Determine the (X, Y) coordinate at the center of the cell enclosing the given text.  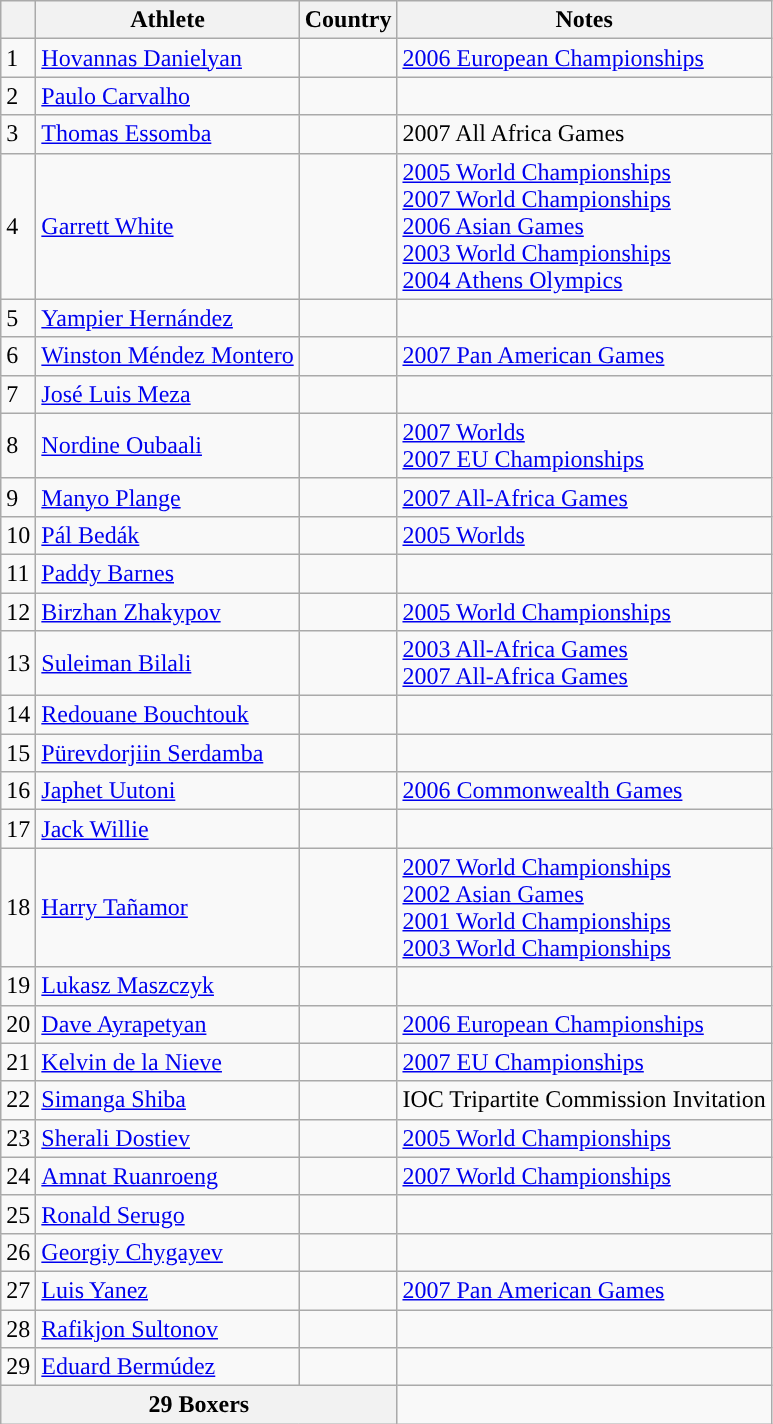
José Luis Meza (168, 394)
Hovannas Danielyan (168, 58)
18 (18, 908)
7 (18, 394)
Thomas Essomba (168, 134)
29 (18, 1367)
Pürevdorjiin Serdamba (168, 753)
Rafikjon Sultonov (168, 1329)
Jack Willie (168, 829)
2007 All Africa Games (584, 134)
2007 Worlds 2007 EU Championships (584, 446)
Luis Yanez (168, 1290)
8 (18, 446)
2003 All-Africa Games 2007 All-Africa Games (584, 664)
Country (348, 20)
2005 World Championships 2007 World Championships 2006 Asian Games 2003 World Championships 2004 Athens Olympics (584, 226)
Eduard Bermúdez (168, 1367)
2007 World Championships (584, 1176)
3 (18, 134)
25 (18, 1214)
16 (18, 791)
Garrett White (168, 226)
Manyo Plange (168, 497)
14 (18, 715)
9 (18, 497)
11 (18, 573)
Sherali Dostiev (168, 1138)
Japhet Uutoni (168, 791)
2006 Commonwealth Games (584, 791)
27 (18, 1290)
Paddy Barnes (168, 573)
21 (18, 1062)
Amnat Ruanroeng (168, 1176)
10 (18, 535)
2007 EU Championships (584, 1062)
12 (18, 611)
Harry Tañamor (168, 908)
15 (18, 753)
Birzhan Zhakypov (168, 611)
2007 World Championships 2002 Asian Games 2001 World Championships 2003 World Championships (584, 908)
5 (18, 318)
20 (18, 1024)
Lukasz Maszczyk (168, 986)
13 (18, 664)
Georgiy Chygayev (168, 1252)
29 Boxers (199, 1405)
Athlete (168, 20)
19 (18, 986)
2007 All-Africa Games (584, 497)
Simanga Shiba (168, 1100)
Paulo Carvalho (168, 96)
Kelvin de la Nieve (168, 1062)
Notes (584, 20)
Redouane Bouchtouk (168, 715)
Suleiman Bilali (168, 664)
Pál Bedák (168, 535)
23 (18, 1138)
Winston Méndez Montero (168, 356)
17 (18, 829)
Yampier Hernández (168, 318)
2 (18, 96)
4 (18, 226)
Nordine Oubaali (168, 446)
IOC Tripartite Commission Invitation (584, 1100)
1 (18, 58)
28 (18, 1329)
6 (18, 356)
Ronald Serugo (168, 1214)
Dave Ayrapetyan (168, 1024)
26 (18, 1252)
2005 Worlds (584, 535)
22 (18, 1100)
24 (18, 1176)
